Return [x, y] of the center of cell containing provided text 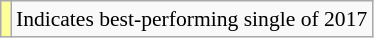
Indicates best-performing single of 2017 [192, 19]
